Output the [x, y] coordinate of the center of the cell containing the given text.  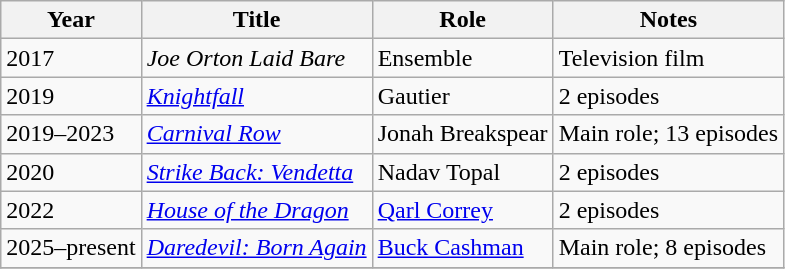
Joe Orton Laid Bare [256, 58]
2025–present [71, 248]
Knightfall [256, 96]
Main role; 13 episodes [668, 134]
Jonah Breakspear [462, 134]
Nadav Topal [462, 172]
2019–2023 [71, 134]
Role [462, 20]
Notes [668, 20]
2022 [71, 210]
Television film [668, 58]
Qarl Correy [462, 210]
Title [256, 20]
Main role; 8 episodes [668, 248]
Strike Back: Vendetta [256, 172]
Year [71, 20]
Carnival Row [256, 134]
2020 [71, 172]
House of the Dragon [256, 210]
Daredevil: Born Again [256, 248]
Ensemble [462, 58]
Buck Cashman [462, 248]
2017 [71, 58]
2019 [71, 96]
Gautier [462, 96]
